Pinpoint the cell where the given text exists, returning its (x, y) midpoint coordinate. 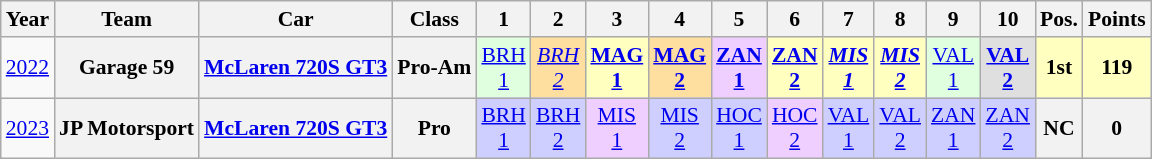
119 (1117, 68)
6 (795, 19)
NC (1059, 128)
Year (28, 19)
Garage 59 (126, 68)
2023 (28, 128)
Points (1117, 19)
7 (849, 19)
3 (616, 19)
1 (504, 19)
8 (900, 19)
Pos. (1059, 19)
2022 (28, 68)
JP Motorsport (126, 128)
Class (434, 19)
Pro (434, 128)
Team (126, 19)
9 (953, 19)
2 (558, 19)
MAG1 (616, 68)
10 (1008, 19)
HOC1 (739, 128)
MAG2 (680, 68)
1st (1059, 68)
0 (1117, 128)
Pro-Am (434, 68)
4 (680, 19)
Car (296, 19)
5 (739, 19)
HOC2 (795, 128)
